Output the [X, Y] coordinate of the center of the cell containing the given text.  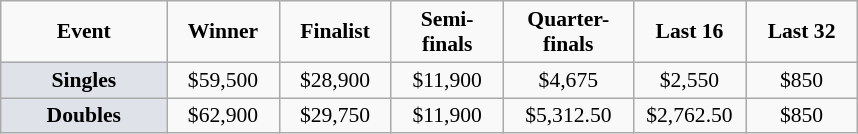
Event [84, 32]
Winner [223, 32]
Finalist [335, 32]
$29,750 [335, 116]
Last 16 [689, 32]
Doubles [84, 116]
$2,762.50 [689, 116]
Last 32 [802, 32]
$4,675 [568, 80]
Semi-finals [447, 32]
$2,550 [689, 80]
$28,900 [335, 80]
$59,500 [223, 80]
Quarter-finals [568, 32]
Singles [84, 80]
$5,312.50 [568, 116]
$62,900 [223, 116]
